Return the (X, Y) coordinate for the center point of the cell that contains the specified text.  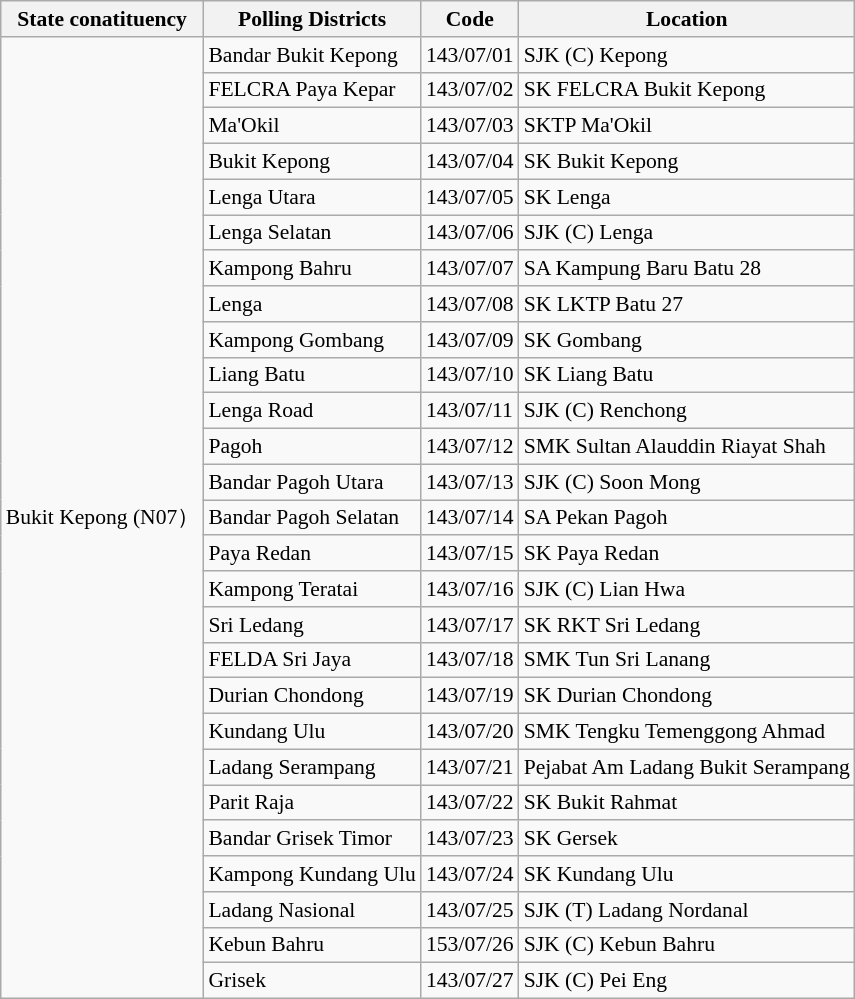
143/07/23 (470, 839)
Kebun Bahru (312, 945)
Polling Districts (312, 19)
Bandar Pagoh Utara (312, 482)
SJK (C) Soon Mong (687, 482)
Pagoh (312, 447)
143/07/04 (470, 162)
SA Pekan Pagoh (687, 518)
SK Gersek (687, 839)
FELDA Sri Jaya (312, 660)
Ladang Serampang (312, 767)
Bukit Kepong (N07） (102, 518)
143/07/27 (470, 981)
Kampong Bahru (312, 269)
SMK Tun Sri Lanang (687, 660)
143/07/21 (470, 767)
143/07/14 (470, 518)
Lenga (312, 304)
SA Kampung Baru Batu 28 (687, 269)
Durian Chondong (312, 696)
SK Kundang Ulu (687, 874)
Paya Redan (312, 554)
Lenga Utara (312, 197)
Sri Ledang (312, 625)
SJK (C) Pei Eng (687, 981)
143/07/15 (470, 554)
Lenga Selatan (312, 233)
143/07/18 (470, 660)
143/07/06 (470, 233)
SK RKT Sri Ledang (687, 625)
Kampong Teratai (312, 589)
Parit Raja (312, 803)
143/07/20 (470, 732)
143/07/19 (470, 696)
Kundang Ulu (312, 732)
SK FELCRA Bukit Kepong (687, 90)
143/07/01 (470, 55)
SK Lenga (687, 197)
SJK (C) Renchong (687, 411)
SMK Sultan Alauddin Riayat Shah (687, 447)
SK Bukit Rahmat (687, 803)
SK Gombang (687, 340)
143/07/16 (470, 589)
143/07/22 (470, 803)
143/07/05 (470, 197)
143/07/13 (470, 482)
Bandar Pagoh Selatan (312, 518)
SKTP Ma'Okil (687, 126)
SK Liang Batu (687, 375)
FELCRA Paya Kepar (312, 90)
SK LKTP Batu 27 (687, 304)
143/07/11 (470, 411)
SJK (C) Kepong (687, 55)
143/07/02 (470, 90)
Kampong Gombang (312, 340)
Ma'Okil (312, 126)
SJK (T) Ladang Nordanal (687, 910)
Kampong Kundang Ulu (312, 874)
143/07/09 (470, 340)
Ladang Nasional (312, 910)
SJK (C) Lian Hwa (687, 589)
143/07/03 (470, 126)
State conatituency (102, 19)
Liang Batu (312, 375)
143/07/17 (470, 625)
Code (470, 19)
Bandar Bukit Kepong (312, 55)
SMK Tengku Temenggong Ahmad (687, 732)
Bandar Grisek Timor (312, 839)
SJK (C) Lenga (687, 233)
143/07/24 (470, 874)
143/07/25 (470, 910)
Pejabat Am Ladang Bukit Serampang (687, 767)
SK Durian Chondong (687, 696)
SJK (C) Kebun Bahru (687, 945)
143/07/08 (470, 304)
Location (687, 19)
143/07/10 (470, 375)
143/07/07 (470, 269)
Lenga Road (312, 411)
Grisek (312, 981)
SK Bukit Kepong (687, 162)
153/07/26 (470, 945)
SK Paya Redan (687, 554)
143/07/12 (470, 447)
Bukit Kepong (312, 162)
